Provide the (X, Y) coordinate of the cell's center where the given text is located.  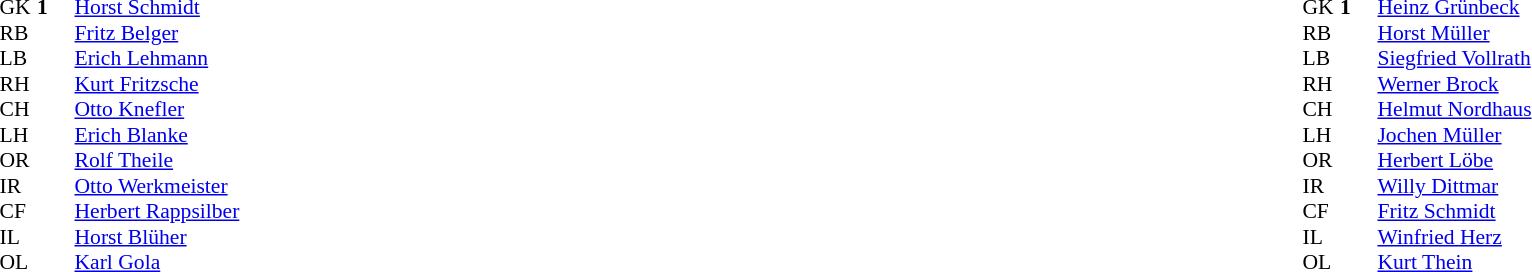
Jochen Müller (1454, 135)
Helmut Nordhaus (1454, 109)
Erich Blanke (156, 135)
Kurt Fritzsche (156, 84)
Herbert Rappsilber (156, 211)
Siegfried Vollrath (1454, 59)
Horst Müller (1454, 33)
Fritz Belger (156, 33)
Werner Brock (1454, 84)
Rolf Theile (156, 161)
Erich Lehmann (156, 59)
Herbert Löbe (1454, 161)
Horst Blüher (156, 237)
Willy Dittmar (1454, 186)
Otto Werkmeister (156, 186)
Fritz Schmidt (1454, 211)
Winfried Herz (1454, 237)
Otto Knefler (156, 109)
